Output the [x, y] coordinate of the center of the cell containing the given text.  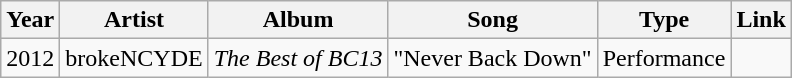
The Best of BC13 [298, 58]
Artist [134, 20]
Type [664, 20]
2012 [30, 58]
Album [298, 20]
brokeNCYDE [134, 58]
"Never Back Down" [492, 58]
Performance [664, 58]
Song [492, 20]
Year [30, 20]
Link [761, 20]
